Pinpoint the cell where the given text exists, returning its (X, Y) midpoint coordinate. 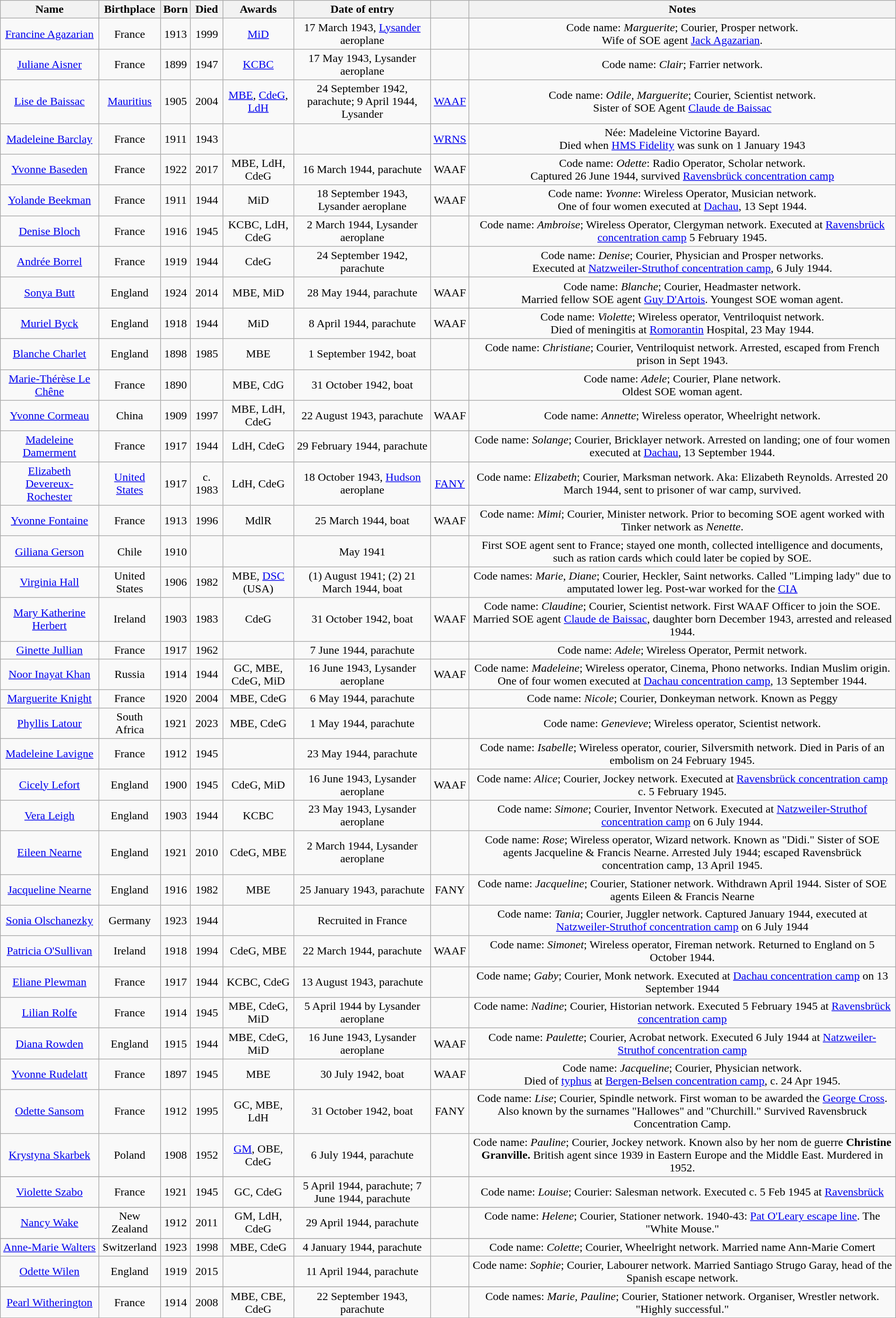
Eliane Plewman (50, 982)
Code name: Isabelle; Wireless operator, courier, Silversmith network. Died in Paris of an embolism on 24 February 1945. (682, 754)
1994 (207, 951)
Virginia Hall (50, 582)
Odette Sansom (50, 1111)
1 May 1944, parachute (362, 723)
Marguerite Knight (50, 699)
Awards (258, 9)
Giliana Gerson (50, 551)
1908 (176, 1155)
Code name: Helene; Courier, Stationer network. 1940-43: Pat O'Leary escape line. The "White Mouse." (682, 1223)
Denise Bloch (50, 231)
New Zealand (130, 1223)
Madeleine Lavigne (50, 754)
Mauritius (130, 102)
WRNS (450, 139)
(1) August 1941; (2) 21 March 1944, boat (362, 582)
2014 (207, 292)
GC, MBE, CdeG, MiD (258, 674)
1995 (207, 1111)
1909 (176, 416)
11 April 1944, parachute (362, 1272)
Yvonne Rudelatt (50, 1074)
Code name: Clair; Farrier network. (682, 64)
1899 (176, 64)
5 April 1944 by Lysander aeroplane (362, 1013)
Code name: Simonet; Wireless operator, Fireman network. Returned to England on 5 October 1944. (682, 951)
Date of entry (362, 9)
Blanche Charlet (50, 354)
1985 (207, 354)
23 May 1943, Lysander aeroplane (362, 815)
24 September 1942, parachute; 9 April 1944, Lysander (362, 102)
6 July 1944, parachute (362, 1155)
Nancy Wake (50, 1223)
Code name: Odette: Radio Operator, Scholar network.Captured 26 June 1944, survived Ravensbrück concentration camp (682, 169)
Birthplace (130, 9)
1962 (207, 650)
Madeleine Damerment (50, 446)
Poland (130, 1155)
22 September 1943, parachute (362, 1302)
1 September 1942, boat (362, 354)
Lise de Baissac (50, 102)
Russia (130, 674)
Sonia Olschanezky (50, 921)
Code name: Genevieve; Wireless operator, Scientist network. (682, 723)
Code name: Adele; Wireless Operator, Permit network. (682, 650)
Code name: Marguerite; Courier, Prosper network.Wife of SOE agent Jack Agazarian. (682, 34)
MBE, CBE, CdeG (258, 1302)
2017 (207, 169)
Code name: Mimi; Courier, Minister network. Prior to becoming SOE agent worked with Tinker network as Nenette. (682, 521)
Andrée Borrel (50, 262)
2008 (207, 1302)
GM, OBE, CdeG (258, 1155)
Krystyna Skarbek (50, 1155)
Code name: Nadine; Courier, Historian network. Executed 5 February 1945 at Ravensbrück concentration camp (682, 1013)
Chile (130, 551)
1906 (176, 582)
1910 (176, 551)
Yvonne Fontaine (50, 521)
25 March 1944, boat (362, 521)
28 May 1944, parachute (362, 292)
Code name: Violette; Wireless operator, Ventriloquist network.Died of meningitis at Romorantin Hospital, 23 May 1944. (682, 323)
Phyllis Latour (50, 723)
MBE, CdG (258, 385)
Code name: Annette; Wireless operator, Wheelright network. (682, 416)
Code name: Odile, Marguerite; Courier, Scientist network.Sister of SOE Agent Claude de Baissac (682, 102)
MdlR (258, 521)
13 August 1943, parachute (362, 982)
Lilian Rolfe (50, 1013)
Code name: Yvonne: Wireless Operator, Musician network.One of four women executed at Dachau, 13 Sept 1944. (682, 200)
Yvonne Baseden (50, 169)
Violette Szabo (50, 1192)
1900 (176, 785)
GC, MBE, LdH (258, 1111)
Francine Agazarian (50, 34)
1947 (207, 64)
Code name: Alice; Courier, Jockey network. Executed at Ravensbrück concentration camp c. 5 February 1945. (682, 785)
Code name: Blanche; Courier, Headmaster network.Married fellow SOE agent Guy D'Artois. Youngest SOE woman agent. (682, 292)
24 September 1942, parachute (362, 262)
5 April 1944, parachute; 7 June 1944, parachute (362, 1192)
Diana Rowden (50, 1044)
Code names: Marie, Diane; Courier, Heckler, Saint networks. Called "Limping lady" due to amputated lower leg. Post-war worked for the CIA (682, 582)
1997 (207, 416)
17 May 1943, Lysander aeroplane (362, 64)
Code name: Jacqueline; Courier, Stationer network. Withdrawn April 1944. Sister of SOE agents Eileen & Francis Nearne (682, 890)
Germany (130, 921)
Code name: Louise; Courier: Salesman network. Executed c. 5 Feb 1945 at Ravensbrück (682, 1192)
Anne-Marie Walters (50, 1247)
South Africa (130, 723)
Vera Leigh (50, 815)
30 July 1942, boat (362, 1074)
Elizabeth Devereux-Rochester (50, 484)
Noor Inayat Khan (50, 674)
1922 (176, 169)
Patricia O'Sullivan (50, 951)
23 May 1944, parachute (362, 754)
1952 (207, 1155)
Eileen Nearne (50, 852)
Code name: Adele; Courier, Plane network.Oldest SOE woman agent. (682, 385)
CdeG, MiD (258, 785)
Code name: Ambroise; Wireless Operator, Clergyman network. Executed at Ravensbrück concentration camp 5 February 1945. (682, 231)
Code name: Nicole; Courier, Donkeyman network. Known as Peggy (682, 699)
29 April 1944, parachute (362, 1223)
Code name; Gaby; Courier, Monk network. Executed at Dachau concentration camp on 13 September 1944 (682, 982)
Code name: Tania; Courier, Juggler network. Captured January 1944, executed at Natzweiler-Struthof concentration camp on 6 July 1944 (682, 921)
KCBC, CdeG (258, 982)
29 February 1944, parachute (362, 446)
Code name: Simone; Courier, Inventor Network. Executed at Natzweiler-Struthof concentration camp on 6 July 1944. (682, 815)
Jacqueline Nearne (50, 890)
1898 (176, 354)
1890 (176, 385)
Ginette Jullian (50, 650)
7 June 1944, parachute (362, 650)
Code name: Paulette; Courier, Acrobat network. Executed 6 July 1944 at Natzweiler-Struthof concentration camp (682, 1044)
1999 (207, 34)
Switzerland (130, 1247)
MBE, CdeG, LdH (258, 102)
Pearl Witherington (50, 1302)
1996 (207, 521)
1924 (176, 292)
Yolande Beekman (50, 200)
Code name: Jacqueline; Courier, Physician network.Died of typhus at Bergen-Belsen concentration camp, c. 24 Apr 1945. (682, 1074)
Code name: Elizabeth; Courier, Marksman network. Aka: Elizabeth Reynolds. Arrested 20 March 1944, sent to prisoner of war camp, survived. (682, 484)
1905 (176, 102)
Notes (682, 9)
GM, LdH, CdeG (258, 1223)
Juliane Aisner (50, 64)
Code name: Sophie; Courier, Labourer network. Married Santiago Strugo Garay, head of the Spanish escape network. (682, 1272)
China (130, 416)
8 April 1944, parachute (362, 323)
MBE, DSC (USA) (258, 582)
Yvonne Cormeau (50, 416)
May 1941 (362, 551)
First SOE agent sent to France; stayed one month, collected intelligence and documents, such as ration cards which could later be copied by SOE. (682, 551)
2015 (207, 1272)
4 January 1944, parachute (362, 1247)
18 September 1943, Lysander aeroplane (362, 200)
Sonya Butt (50, 292)
1920 (176, 699)
Code name: Colette; Courier, Wheelright network. Married name Ann-Marie Comert (682, 1247)
MBE, MiD (258, 292)
GC, CdeG (258, 1192)
2010 (207, 852)
Code name: Solange; Courier, Bricklayer network. Arrested on landing; one of four women executed at Dachau, 13 September 1944. (682, 446)
Madeleine Barclay (50, 139)
1998 (207, 1247)
Née: Madeleine Victorine Bayard.Died when HMS Fidelity was sunk on 1 January 1943 (682, 139)
Cicely Lefort (50, 785)
Code name: Christiane; Courier, Ventriloquist network. Arrested, escaped from French prison in Sept 1943. (682, 354)
Marie-Thérèse Le Chêne (50, 385)
25 January 1943, parachute (362, 890)
2023 (207, 723)
6 May 1944, parachute (362, 699)
Name (50, 9)
Mary Katherine Herbert (50, 619)
Muriel Byck (50, 323)
18 October 1943, Hudson aeroplane (362, 484)
Born (176, 9)
c. 1983 (207, 484)
Code name: Denise; Courier, Physician and Prosper networks.Executed at Natzweiler-Struthof concentration camp, 6 July 1944. (682, 262)
16 March 1944, parachute (362, 169)
Code names: Marie, Pauline; Courier, Stationer network. Organiser, Wrestler network. "Highly successful." (682, 1302)
KCBC, LdH, CdeG (258, 231)
1943 (207, 139)
Odette Wilen (50, 1272)
1915 (176, 1044)
1897 (176, 1074)
22 August 1943, parachute (362, 416)
2011 (207, 1223)
22 March 1944, parachute (362, 951)
1983 (207, 619)
Recruited in France (362, 921)
Died (207, 9)
17 March 1943, Lysander aeroplane (362, 34)
